Output the [X, Y] coordinate of the center of the cell containing the given text.  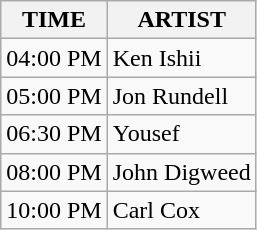
Yousef [182, 134]
Carl Cox [182, 210]
TIME [54, 20]
John Digweed [182, 172]
06:30 PM [54, 134]
04:00 PM [54, 58]
ARTIST [182, 20]
05:00 PM [54, 96]
Jon Rundell [182, 96]
08:00 PM [54, 172]
Ken Ishii [182, 58]
10:00 PM [54, 210]
